Provide the (x, y) coordinate of the cell's center where the given text is located.  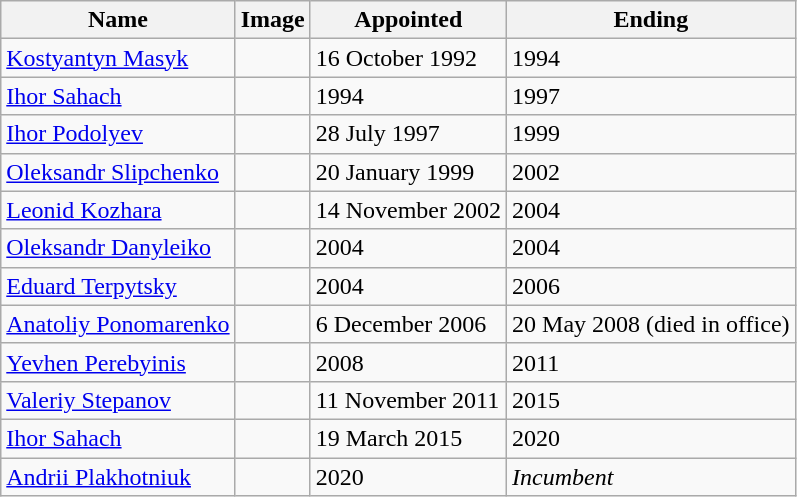
Valeriy Stepanov (118, 400)
Name (118, 20)
Oleksandr Slipchenko (118, 172)
Ihor Podolyev (118, 134)
1999 (652, 134)
Oleksandr Danyleiko (118, 248)
14 November 2002 (408, 210)
6 December 2006 (408, 324)
2011 (652, 362)
Leonid Kozhara (118, 210)
28 July 1997 (408, 134)
11 November 2011 (408, 400)
20 January 1999 (408, 172)
2008 (408, 362)
2006 (652, 286)
Andrii Plakhotniuk (118, 477)
Kostyantyn Masyk (118, 58)
Appointed (408, 20)
19 March 2015 (408, 438)
Eduard Terpytsky (118, 286)
Image (272, 20)
16 October 1992 (408, 58)
Ending (652, 20)
Anatoliy Ponomarenko (118, 324)
2015 (652, 400)
Yevhen Perebyinis (118, 362)
Incumbent (652, 477)
20 May 2008 (died in office) (652, 324)
2002 (652, 172)
1997 (652, 96)
